Scan for the cell matching the given text and deliver its [x, y] coordinate at center. 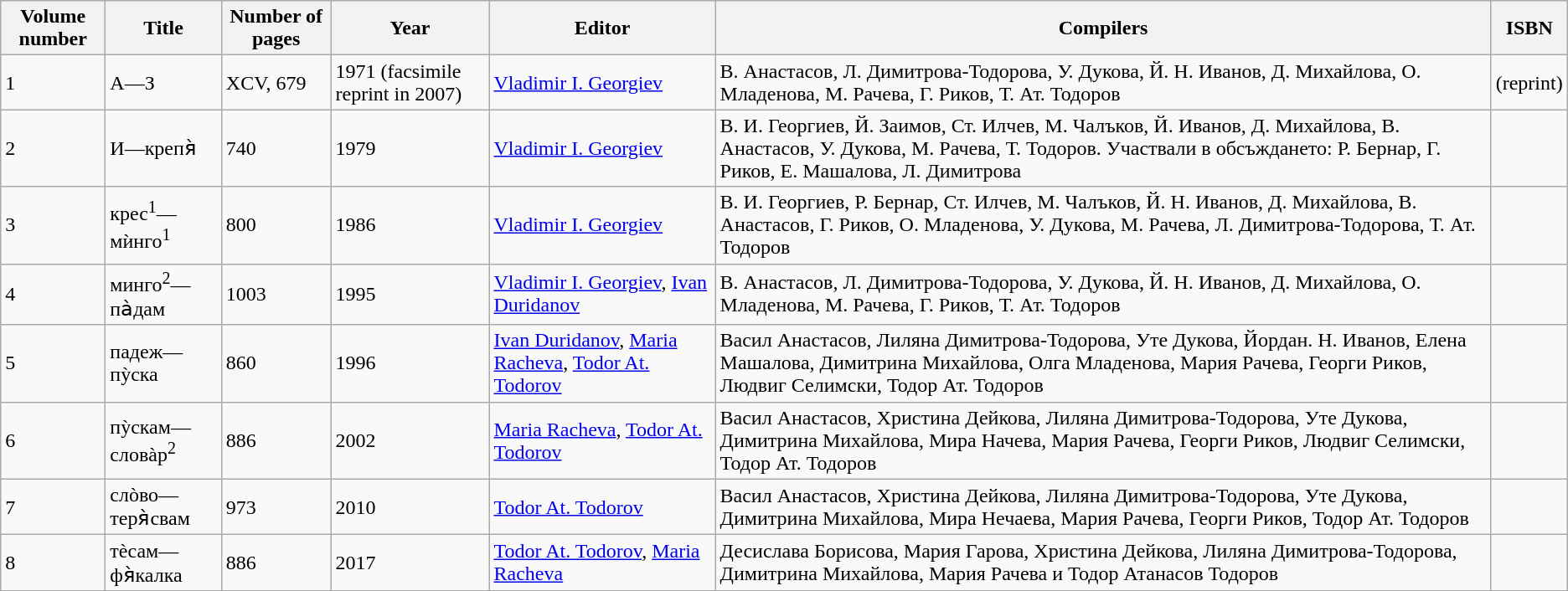
1 [54, 82]
Year [410, 28]
800 [276, 225]
Vladimir I. Georgiev, Ivan Duridanov [602, 295]
Volume number [54, 28]
пỳскам—словàр2 [164, 440]
973 [276, 507]
(reprint) [1529, 82]
XCV, 679 [276, 82]
Ivan Duridanov, Maria Racheva, Todor At. Todorov [602, 363]
2010 [410, 507]
6 [54, 440]
1986 [410, 225]
2 [54, 148]
Compilers [1103, 28]
Maria Racheva, Todor At. Todorov [602, 440]
крес1—мѝнго1 [164, 225]
минго2—па̀дам [164, 295]
860 [276, 363]
2002 [410, 440]
Number of pages [276, 28]
4 [54, 295]
падеж—пỳска [164, 363]
И—крепя̀ [164, 148]
7 [54, 507]
3 [54, 225]
Todor At. Todorov [602, 507]
Десислава Борисова, Мария Гарова, Христина Дейкова, Лиляна Димитрова-Тодорова, Димитрина Михайлова, Мария Рачева и Тодор Атанасов Тодоров [1103, 563]
1995 [410, 295]
А—З [164, 82]
1979 [410, 148]
5 [54, 363]
1996 [410, 363]
1003 [276, 295]
740 [276, 148]
Todor At. Todorov, Maria Racheva [602, 563]
1971 (facsimile reprint in 2007) [410, 82]
Title [164, 28]
тèсам—фя̀калка [164, 563]
слòво—теря̀свам [164, 507]
Editor [602, 28]
2017 [410, 563]
8 [54, 563]
ISBN [1529, 28]
